Scan for the cell matching the given text and deliver its (x, y) coordinate at center. 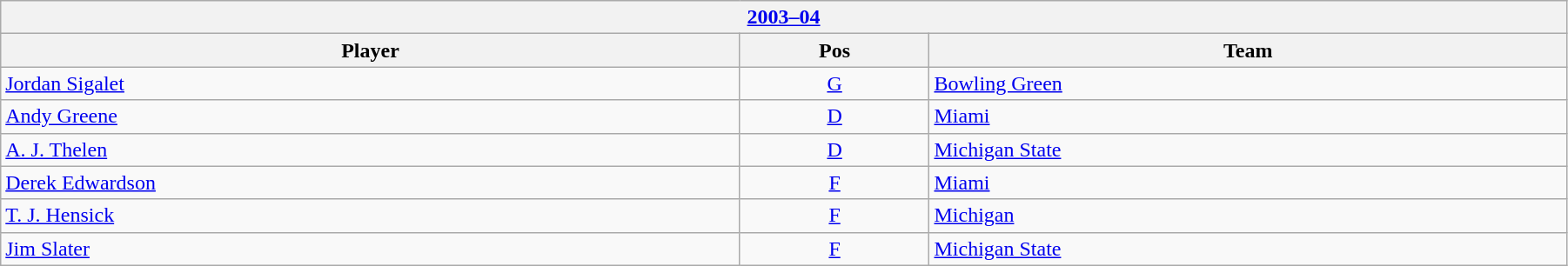
T. J. Hensick (371, 216)
2003–04 (784, 17)
A. J. Thelen (371, 150)
Pos (834, 50)
Player (371, 50)
Michigan (1248, 216)
G (834, 83)
Andy Greene (371, 116)
Derek Edwardson (371, 183)
Bowling Green (1248, 83)
Jordan Sigalet (371, 83)
Team (1248, 50)
Jim Slater (371, 249)
